Identify which cell holds the provided text, then report its (X, Y) central coordinate. 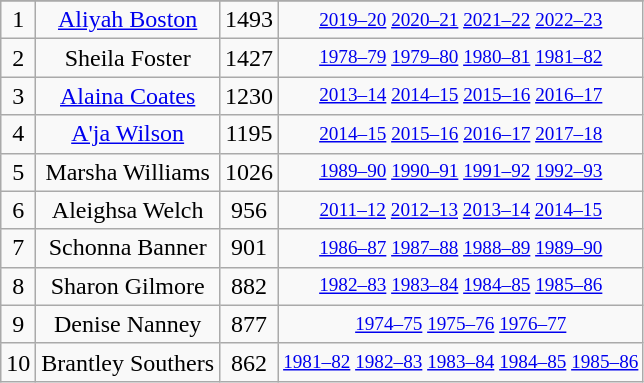
956 (250, 210)
8 (18, 286)
3 (18, 96)
Sheila Foster (128, 58)
1 (18, 20)
1982–83 1983–84 1984–85 1985–86 (461, 286)
1978–79 1979–80 1980–81 1981–82 (461, 58)
2013–14 2014–15 2015–16 2016–17 (461, 96)
Aliyah Boston (128, 20)
7 (18, 248)
9 (18, 324)
10 (18, 362)
Alaina Coates (128, 96)
1981–82 1982–83 1983–84 1984–85 1985–86 (461, 362)
Marsha Williams (128, 172)
1427 (250, 58)
2019–20 2020–21 2021–22 2022–23 (461, 20)
Aleighsa Welch (128, 210)
5 (18, 172)
877 (250, 324)
Brantley Southers (128, 362)
1974–75 1975–76 1976–77 (461, 324)
2014–15 2015–16 2016–17 2017–18 (461, 134)
1493 (250, 20)
862 (250, 362)
Sharon Gilmore (128, 286)
2 (18, 58)
1989–90 1990–91 1991–92 1992–93 (461, 172)
A'ja Wilson (128, 134)
1026 (250, 172)
Denise Nanney (128, 324)
4 (18, 134)
6 (18, 210)
1195 (250, 134)
Schonna Banner (128, 248)
901 (250, 248)
1230 (250, 96)
2011–12 2012–13 2013–14 2014–15 (461, 210)
1986–87 1987–88 1988–89 1989–90 (461, 248)
882 (250, 286)
